Identify which cell holds the provided text, then report its (X, Y) central coordinate. 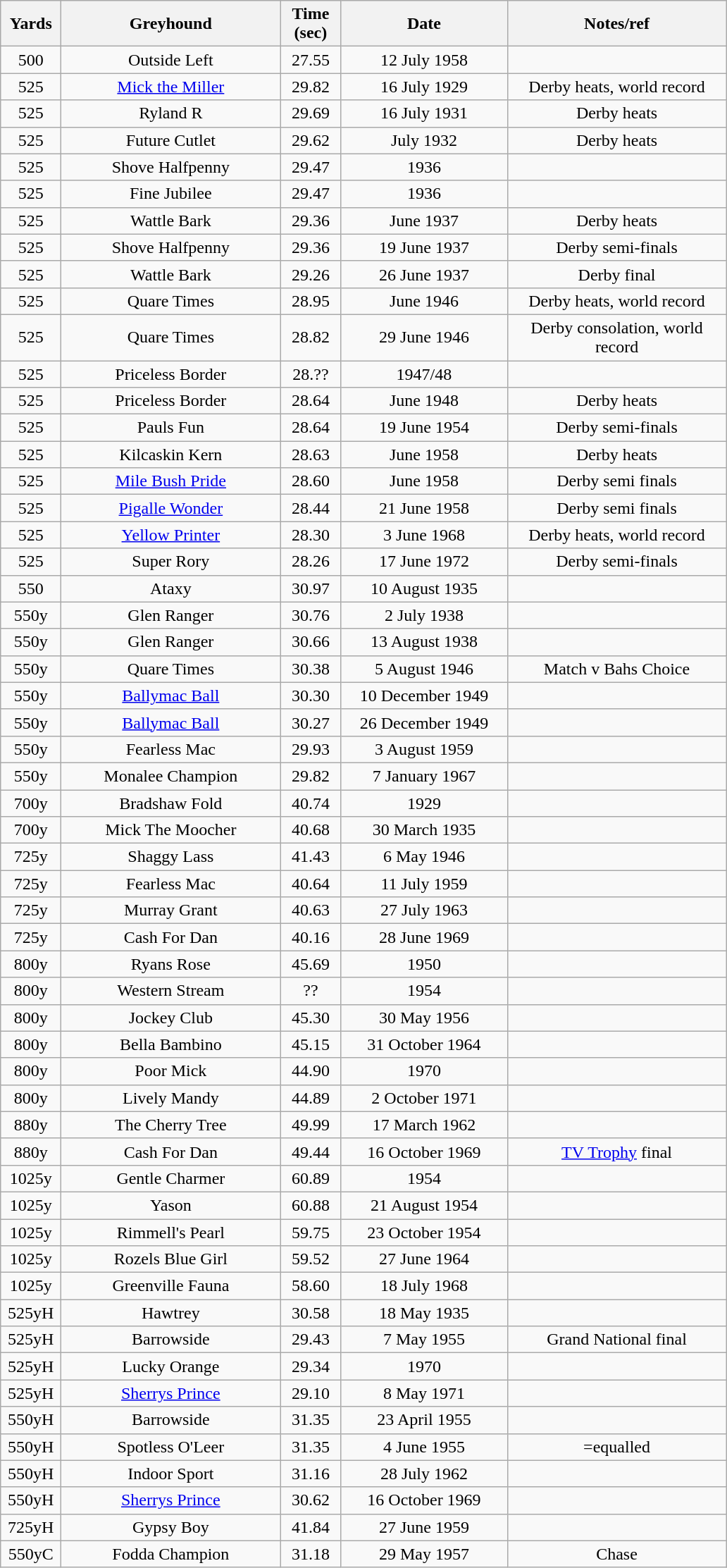
30.66 (311, 642)
Poor Mick (170, 1071)
30.62 (311, 1500)
June 1937 (424, 221)
June 1948 (424, 401)
10 August 1935 (424, 588)
June 1946 (424, 301)
28.30 (311, 535)
30.38 (311, 669)
4 June 1955 (424, 1447)
26 June 1937 (424, 274)
19 June 1954 (424, 428)
7 January 1967 (424, 776)
Pauls Fun (170, 428)
=equalled (617, 1447)
Fodda Champion (170, 1554)
Ataxy (170, 588)
23 October 1954 (424, 1233)
29 May 1957 (424, 1554)
July 1932 (424, 140)
44.90 (311, 1071)
3 June 1968 (424, 535)
30 May 1956 (424, 1018)
28.63 (311, 455)
500 (31, 60)
?? (311, 991)
Notes/ref (617, 24)
16 July 1931 (424, 113)
Ryland R (170, 113)
Outside Left (170, 60)
28.95 (311, 301)
29 June 1946 (424, 337)
3 August 1959 (424, 749)
Time (sec) (311, 24)
11 July 1959 (424, 884)
29.93 (311, 749)
30.58 (311, 1313)
Gypsy Boy (170, 1527)
TV Trophy final (617, 1152)
Chase (617, 1554)
Hawtrey (170, 1313)
60.88 (311, 1205)
19 June 1937 (424, 247)
28.82 (311, 337)
Future Cutlet (170, 140)
550 (31, 588)
29.34 (311, 1366)
8 May 1971 (424, 1393)
28.44 (311, 508)
Mile Bush Pride (170, 481)
27 June 1964 (424, 1259)
18 May 1935 (424, 1313)
59.75 (311, 1233)
27.55 (311, 60)
Bella Bambino (170, 1044)
27 June 1959 (424, 1527)
26 December 1949 (424, 722)
Bradshaw Fold (170, 803)
Monalee Champion (170, 776)
1950 (424, 964)
41.84 (311, 1527)
Spotless O'Leer (170, 1447)
Derby consolation, world record (617, 337)
Kilcaskin Kern (170, 455)
Murray Grant (170, 910)
45.15 (311, 1044)
44.89 (311, 1098)
Mick The Moocher (170, 830)
Mick the Miller (170, 87)
Jockey Club (170, 1018)
23 April 1955 (424, 1420)
27 July 1963 (424, 910)
2 July 1938 (424, 615)
2 October 1971 (424, 1098)
16 July 1929 (424, 87)
Gentle Charmer (170, 1178)
29.10 (311, 1393)
17 March 1962 (424, 1125)
45.30 (311, 1018)
60.89 (311, 1178)
28 July 1962 (424, 1474)
28.?? (311, 374)
18 July 1968 (424, 1286)
12 July 1958 (424, 60)
30 March 1935 (424, 830)
41.43 (311, 857)
49.44 (311, 1152)
Fine Jubilee (170, 194)
Yards (31, 24)
5 August 1946 (424, 669)
31.18 (311, 1554)
40.74 (311, 803)
28.26 (311, 562)
59.52 (311, 1259)
Grand National final (617, 1340)
28 June 1969 (424, 937)
30.76 (311, 615)
Rimmell's Pearl (170, 1233)
45.69 (311, 964)
Pigalle Wonder (170, 508)
21 August 1954 (424, 1205)
40.63 (311, 910)
Super Rory (170, 562)
Lucky Orange (170, 1366)
Greenville Fauna (170, 1286)
21 June 1958 (424, 508)
30.30 (311, 696)
17 June 1972 (424, 562)
Rozels Blue Girl (170, 1259)
30.27 (311, 722)
1947/48 (424, 374)
13 August 1938 (424, 642)
10 December 1949 (424, 696)
7 May 1955 (424, 1340)
40.16 (311, 937)
40.68 (311, 830)
31 October 1964 (424, 1044)
Greyhound (170, 24)
29.43 (311, 1340)
1929 (424, 803)
725yH (31, 1527)
30.97 (311, 588)
29.69 (311, 113)
28.60 (311, 481)
Western Stream (170, 991)
40.64 (311, 884)
Indoor Sport (170, 1474)
Yason (170, 1205)
Shaggy Lass (170, 857)
Date (424, 24)
29.26 (311, 274)
31.16 (311, 1474)
Match v Bahs Choice (617, 669)
Lively Mandy (170, 1098)
6 May 1946 (424, 857)
Derby final (617, 274)
29.62 (311, 140)
Yellow Printer (170, 535)
The Cherry Tree (170, 1125)
550yC (31, 1554)
58.60 (311, 1286)
Ryans Rose (170, 964)
49.99 (311, 1125)
